Search for the cell housing the specified text and yield its (x, y) center coordinate. 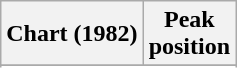
Chart (1982) (72, 34)
Peakposition (189, 34)
